Search for the cell housing the specified text and yield its [X, Y] center coordinate. 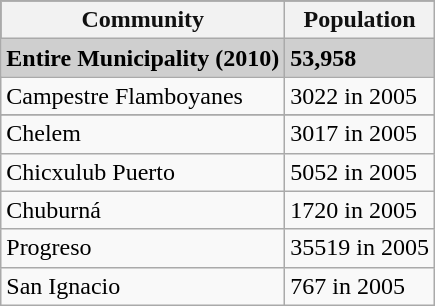
5052 in 2005 [360, 172]
767 in 2005 [360, 286]
Chicxulub Puerto [143, 172]
Population [360, 20]
53,958 [360, 58]
Chuburná [143, 210]
Community [143, 20]
3022 in 2005 [360, 96]
1720 in 2005 [360, 210]
3017 in 2005 [360, 134]
Entire Municipality (2010) [143, 58]
San Ignacio [143, 286]
Chelem [143, 134]
Campestre Flamboyanes [143, 96]
35519 in 2005 [360, 248]
Progreso [143, 248]
